Pinpoint the cell where the given text exists, returning its (x, y) midpoint coordinate. 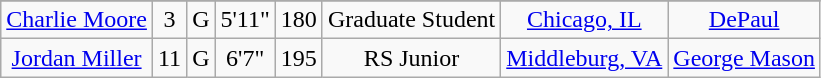
Charlie Moore (77, 20)
3 (169, 20)
George Mason (744, 58)
Graduate Student (411, 20)
6'7" (245, 58)
11 (169, 58)
195 (298, 58)
5'11" (245, 20)
DePaul (744, 20)
Middleburg, VA (584, 58)
Chicago, IL (584, 20)
RS Junior (411, 58)
180 (298, 20)
Jordan Miller (77, 58)
